Detect which cell encompasses the target text, then output its (x, y) center coordinate. 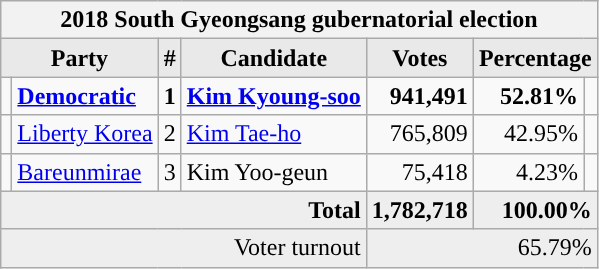
Kim Kyoung-soo (274, 96)
765,809 (420, 134)
2018 South Gyeongsang gubernatorial election (300, 20)
100.00% (535, 210)
Kim Tae-ho (274, 134)
Democratic (85, 96)
Bareunmirae (85, 172)
42.95% (528, 134)
1 (170, 96)
Kim Yoo-geun (274, 172)
65.79% (482, 248)
Voter turnout (184, 248)
1,782,718 (420, 210)
Party (80, 58)
# (170, 58)
Total (184, 210)
2 (170, 134)
52.81% (528, 96)
Percentage (535, 58)
Candidate (274, 58)
3 (170, 172)
4.23% (528, 172)
Votes (420, 58)
Liberty Korea (85, 134)
75,418 (420, 172)
941,491 (420, 96)
